Search for the cell housing the specified text and yield its (x, y) center coordinate. 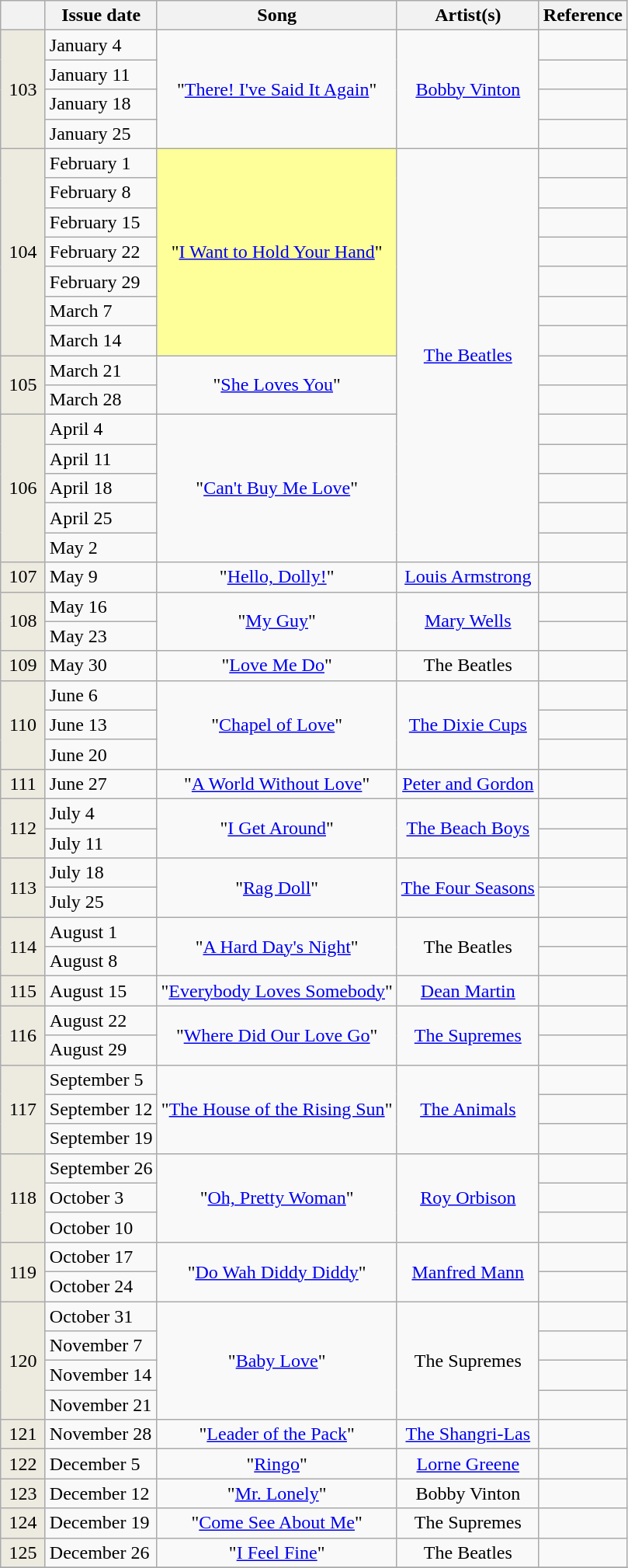
The Shangri-Las (467, 1434)
July 11 (101, 843)
122 (23, 1464)
August 29 (101, 1050)
Roy Orbison (467, 1198)
"Ringo" (276, 1464)
April 11 (101, 459)
"Rag Doll" (276, 888)
January 18 (101, 104)
June 13 (101, 725)
May 16 (101, 607)
"I Want to Hold Your Hand" (276, 252)
112 (23, 828)
November 28 (101, 1434)
Reference (582, 16)
July 25 (101, 902)
November 21 (101, 1405)
November 14 (101, 1375)
January 11 (101, 75)
September 5 (101, 1080)
Louis Armstrong (467, 577)
June 20 (101, 754)
May 23 (101, 636)
"Can't Buy Me Love" (276, 488)
October 31 (101, 1316)
October 10 (101, 1227)
May 9 (101, 577)
July 18 (101, 873)
The Four Seasons (467, 888)
March 21 (101, 370)
April 25 (101, 518)
115 (23, 991)
103 (23, 89)
Lorne Greene (467, 1464)
"There! I've Said It Again" (276, 89)
110 (23, 725)
September 19 (101, 1139)
121 (23, 1434)
116 (23, 1035)
"A World Without Love" (276, 784)
"Where Did Our Love Go" (276, 1035)
June 6 (101, 695)
October 17 (101, 1257)
"My Guy" (276, 621)
"I Feel Fine" (276, 1552)
108 (23, 621)
104 (23, 252)
March 7 (101, 311)
114 (23, 947)
January 4 (101, 45)
"She Loves You" (276, 385)
"Baby Love" (276, 1361)
August 15 (101, 991)
125 (23, 1552)
August 1 (101, 932)
October 24 (101, 1286)
December 12 (101, 1493)
Song (276, 16)
May 2 (101, 548)
Manfred Mann (467, 1271)
October 3 (101, 1198)
The Beach Boys (467, 828)
September 26 (101, 1168)
April 4 (101, 429)
September 12 (101, 1109)
113 (23, 888)
February 22 (101, 252)
Peter and Gordon (467, 784)
Mary Wells (467, 621)
December 26 (101, 1552)
"Come See About Me" (276, 1523)
"Chapel of Love" (276, 725)
February 29 (101, 281)
106 (23, 488)
"Leader of the Pack" (276, 1434)
January 25 (101, 134)
"The House of the Rising Sun" (276, 1109)
April 18 (101, 488)
118 (23, 1198)
December 5 (101, 1464)
"Do Wah Diddy Diddy" (276, 1271)
March 28 (101, 400)
March 14 (101, 340)
120 (23, 1361)
The Dixie Cups (467, 725)
August 8 (101, 961)
111 (23, 784)
"Hello, Dolly!" (276, 577)
"Oh, Pretty Woman" (276, 1198)
"A Hard Day's Night" (276, 947)
Artist(s) (467, 16)
"Mr. Lonely" (276, 1493)
Dean Martin (467, 991)
August 22 (101, 1020)
"I Get Around" (276, 828)
"Everybody Loves Somebody" (276, 991)
"Love Me Do" (276, 666)
119 (23, 1271)
May 30 (101, 666)
124 (23, 1523)
The Animals (467, 1109)
123 (23, 1493)
February 1 (101, 163)
105 (23, 385)
Issue date (101, 16)
February 8 (101, 193)
117 (23, 1109)
107 (23, 577)
July 4 (101, 813)
109 (23, 666)
February 15 (101, 222)
June 27 (101, 784)
December 19 (101, 1523)
November 7 (101, 1346)
